Extract the (x, y) coordinate from the center of the cell holding the provided text.  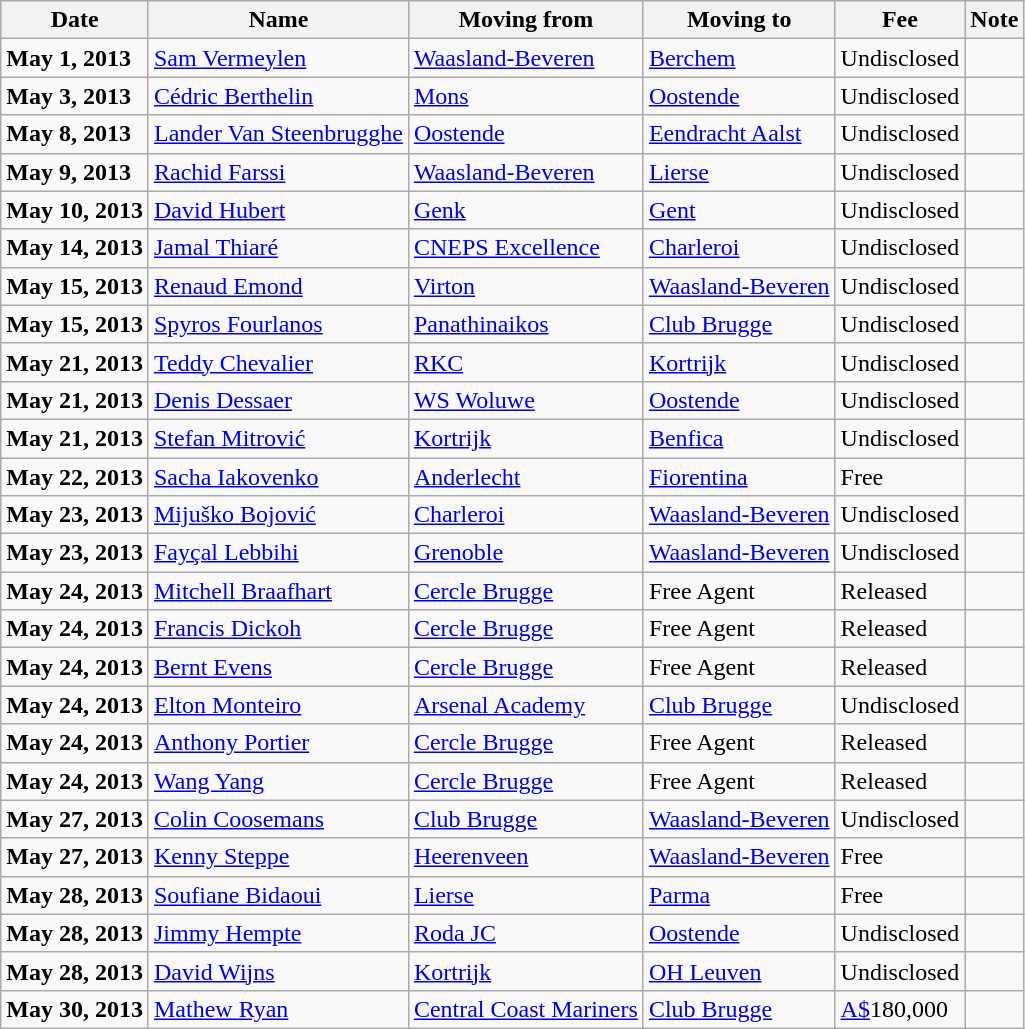
Bernt Evens (278, 667)
Lander Van Steenbrugghe (278, 134)
Benfica (739, 438)
Fayçal Lebbihi (278, 553)
Anthony Portier (278, 743)
May 1, 2013 (75, 58)
Colin Coosemans (278, 819)
Moving from (526, 20)
Berchem (739, 58)
Eendracht Aalst (739, 134)
Wang Yang (278, 781)
May 30, 2013 (75, 1009)
Gent (739, 210)
May 8, 2013 (75, 134)
Elton Monteiro (278, 705)
Teddy Chevalier (278, 362)
Sam Vermeylen (278, 58)
Renaud Emond (278, 286)
May 14, 2013 (75, 248)
Spyros Fourlanos (278, 324)
Panathinaikos (526, 324)
WS Woluwe (526, 400)
May 9, 2013 (75, 172)
May 3, 2013 (75, 96)
Fiorentina (739, 477)
Soufiane Bidaoui (278, 895)
Jamal Thiaré (278, 248)
Rachid Farssi (278, 172)
Francis Dickoh (278, 629)
Sacha Iakovenko (278, 477)
Virton (526, 286)
Heerenveen (526, 857)
Jimmy Hempte (278, 933)
Moving to (739, 20)
Kenny Steppe (278, 857)
Mijuško Bojović (278, 515)
Stefan Mitrović (278, 438)
Mitchell Braafhart (278, 591)
Parma (739, 895)
OH Leuven (739, 971)
David Wijns (278, 971)
Central Coast Mariners (526, 1009)
RKC (526, 362)
Note (994, 20)
Mathew Ryan (278, 1009)
May 10, 2013 (75, 210)
Denis Dessaer (278, 400)
Fee (900, 20)
Grenoble (526, 553)
David Hubert (278, 210)
Anderlecht (526, 477)
Genk (526, 210)
A$180,000 (900, 1009)
Mons (526, 96)
Cédric Berthelin (278, 96)
Roda JC (526, 933)
Arsenal Academy (526, 705)
Name (278, 20)
Date (75, 20)
May 22, 2013 (75, 477)
CNEPS Excellence (526, 248)
